From the cell containing the given text, extract its center point as (X, Y) coordinate. 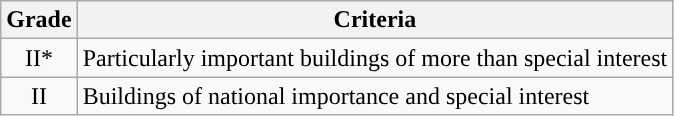
Buildings of national importance and special interest (375, 96)
II (39, 96)
Criteria (375, 20)
II* (39, 58)
Grade (39, 20)
Particularly important buildings of more than special interest (375, 58)
